Find where the given text appears and provide that cell's center as [X, Y] coordinate. 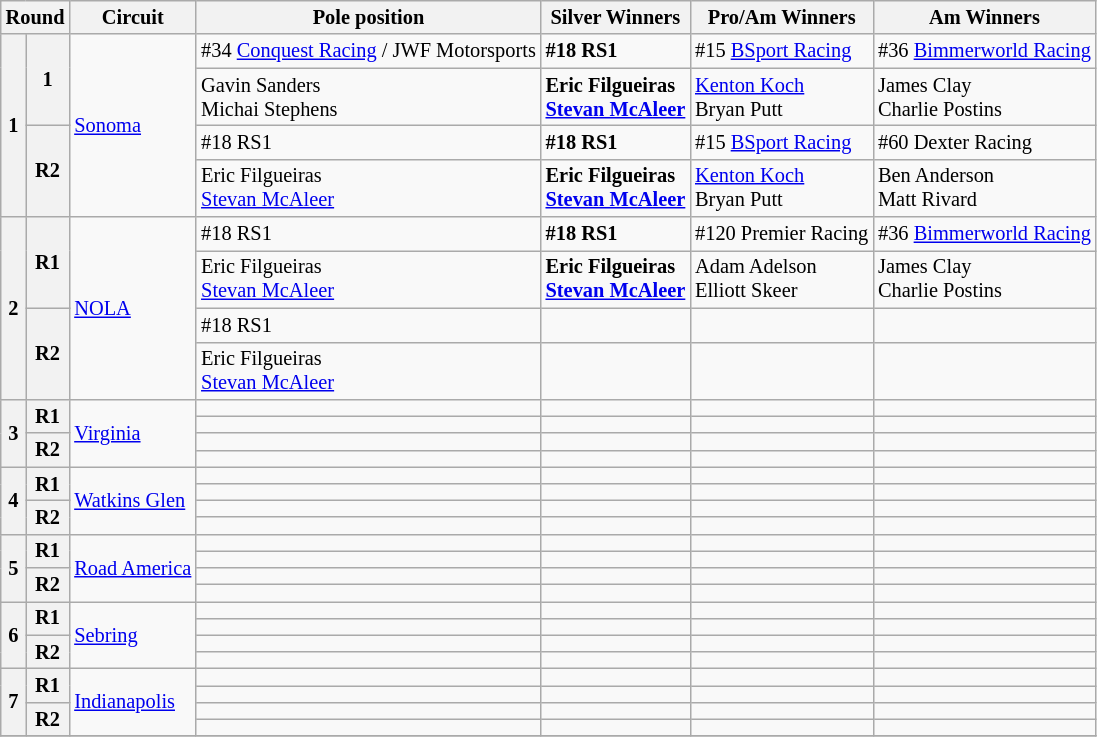
Adam Adelson Elliott Skeer [782, 279]
Watkins Glen [132, 500]
Pole position [368, 17]
Silver Winners [616, 17]
Circuit [132, 17]
4 [14, 500]
Ben Anderson Matt Rivard [984, 188]
Round [36, 17]
NOLA [132, 308]
6 [14, 634]
Indianapolis [132, 702]
#60 Dexter Racing [984, 142]
Gavin Sanders Michai Stephens [368, 97]
#34 Conquest Racing / JWF Motorsports [368, 51]
Virginia [132, 432]
Road America [132, 568]
3 [14, 432]
Am Winners [984, 17]
#120 Premier Racing [782, 234]
2 [14, 308]
Sonoma [132, 126]
Pro/Am Winners [782, 17]
5 [14, 568]
Sebring [132, 634]
7 [14, 702]
